Extract the [X, Y] coordinate from the center of the cell holding the provided text.  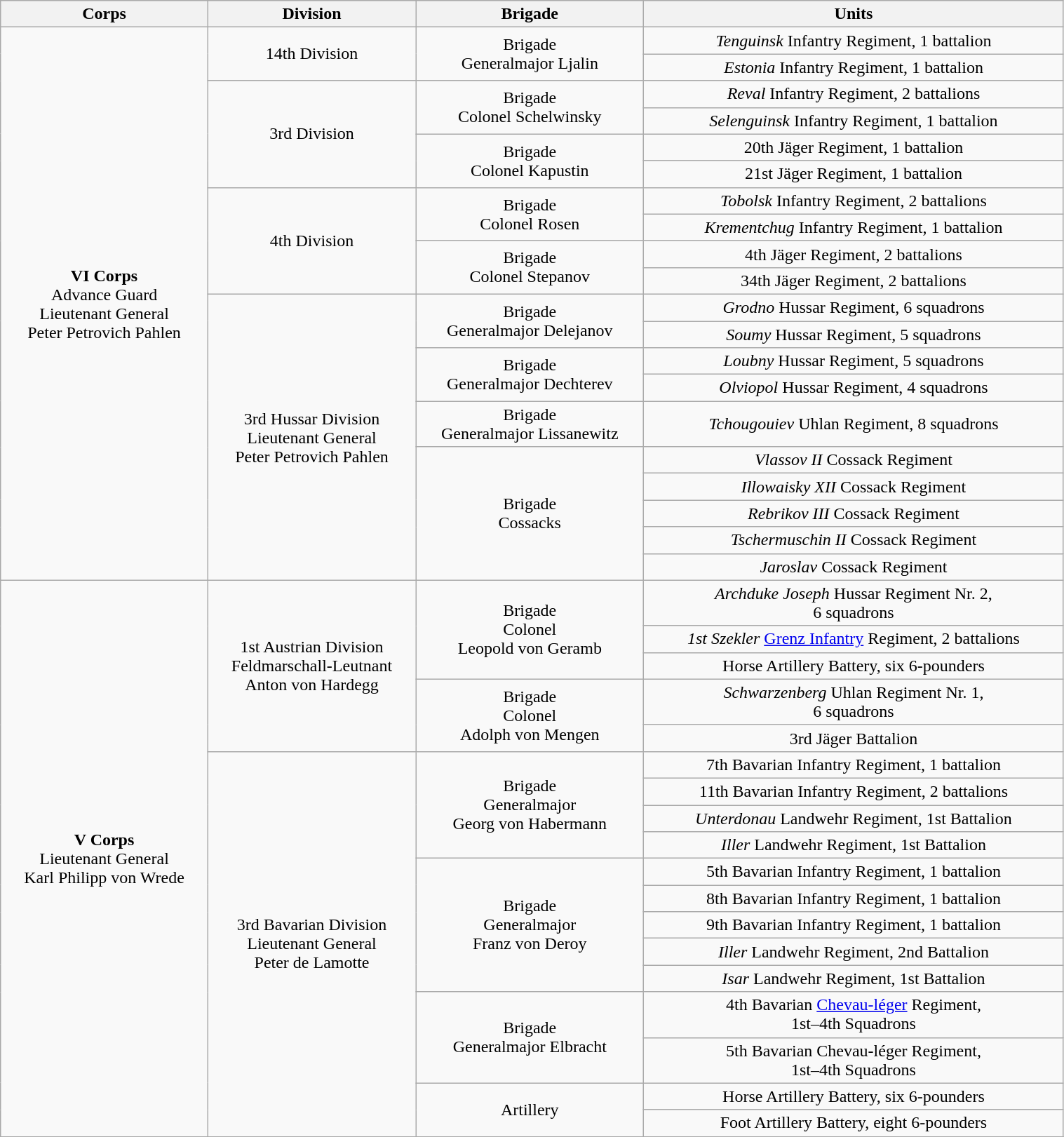
20th Jäger Regiment, 1 battalion [854, 147]
Units [854, 14]
Unterdonau Landwehr Regiment, 1st Battalion [854, 819]
8th Bavarian Infantry Regiment, 1 battalion [854, 899]
BrigadeGeneralmajorGeorg von Habermann [530, 805]
9th Bavarian Infantry Regiment, 1 battalion [854, 925]
BrigadeGeneralmajor Dechterev [530, 375]
11th Bavarian Infantry Regiment, 2 battalions [854, 791]
3rd Bavarian DivisionLieutenant GeneralPeter de Lamotte [311, 944]
7th Bavarian Infantry Regiment, 1 battalion [854, 765]
Division [311, 14]
BrigadeColonel Schelwinsky [530, 107]
BrigadeGeneralmajor Elbracht [530, 1037]
Corps [105, 14]
BrigadeColonel Rosen [530, 214]
Vlassov II Cossack Regiment [854, 460]
Estonia Infantry Regiment, 1 battalion [854, 67]
3rd Jäger Battalion [854, 738]
Krementchug Infantry Regiment, 1 battalion [854, 227]
Tenguinsk Infantry Regiment, 1 battalion [854, 41]
Tchougouiev Uhlan Regiment, 8 squadrons [854, 424]
Grodno Hussar Regiment, 6 squadrons [854, 307]
BrigadeColonel Stepanov [530, 267]
Schwarzenberg Uhlan Regiment Nr. 1,6 squadrons [854, 701]
Reval Infantry Regiment, 2 battalions [854, 94]
BrigadeColonelAdolph von Mengen [530, 715]
34th Jäger Regiment, 2 battalions [854, 281]
5th Bavarian Chevau-léger Regiment,1st–4th Squadrons [854, 1061]
Tschermuschin II Cossack Regiment [854, 540]
Artillery [530, 1110]
BrigadeGeneralmajor Ljalin [530, 54]
BrigadeColonelLeopold von Geramb [530, 630]
3rd Hussar DivisionLieutenant GeneralPeter Petrovich Pahlen [311, 437]
Illowaisky XII Cossack Regiment [854, 487]
14th Division [311, 54]
1st Austrian DivisionFeldmarschall-LeutnantAnton von Hardegg [311, 666]
Iller Landwehr Regiment, 1st Battalion [854, 845]
VI CorpsAdvance GuardLieutenant GeneralPeter Petrovich Pahlen [105, 304]
V CorpsLieutenant GeneralKarl Philipp von Wrede [105, 859]
3rd Division [311, 134]
1st Szekler Grenz Infantry Regiment, 2 battalions [854, 639]
Selenguinsk Infantry Regiment, 1 battalion [854, 121]
Isar Landwehr Regiment, 1st Battalion [854, 978]
BrigadeCossacks [530, 513]
5th Bavarian Infantry Regiment, 1 battalion [854, 872]
Tobolsk Infantry Regiment, 2 battalions [854, 201]
21st Jäger Regiment, 1 battalion [854, 174]
Archduke Joseph Hussar Regiment Nr. 2,6 squadrons [854, 603]
Loubny Hussar Regiment, 5 squadrons [854, 361]
4th Bavarian Chevau-léger Regiment,1st–4th Squadrons [854, 1014]
Soumy Hussar Regiment, 5 squadrons [854, 335]
Jaroslav Cossack Regiment [854, 567]
BrigadeGeneralmajor Delejanov [530, 321]
BrigadeGeneralmajor Lissanewitz [530, 424]
BrigadeGeneralmajorFranz von Deroy [530, 925]
Foot Artillery Battery, eight 6-pounders [854, 1123]
4th Jäger Regiment, 2 battalions [854, 254]
Olviopol Hussar Regiment, 4 squadrons [854, 388]
Brigade [530, 14]
Rebrikov III Cossack Regiment [854, 513]
4th Division [311, 241]
BrigadeColonel Kapustin [530, 161]
Iller Landwehr Regiment, 2nd Battalion [854, 952]
